Return the [x, y] coordinate for the center point of the cell that contains the specified text.  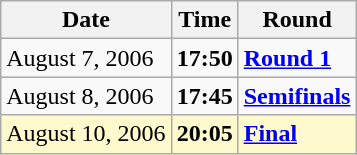
August 10, 2006 [86, 134]
August 7, 2006 [86, 58]
17:45 [204, 96]
Final [297, 134]
Time [204, 20]
Round [297, 20]
Semifinals [297, 96]
17:50 [204, 58]
20:05 [204, 134]
August 8, 2006 [86, 96]
Date [86, 20]
Round 1 [297, 58]
